Capture the cell that displays the provided text and extract its [x, y] central coordinate. 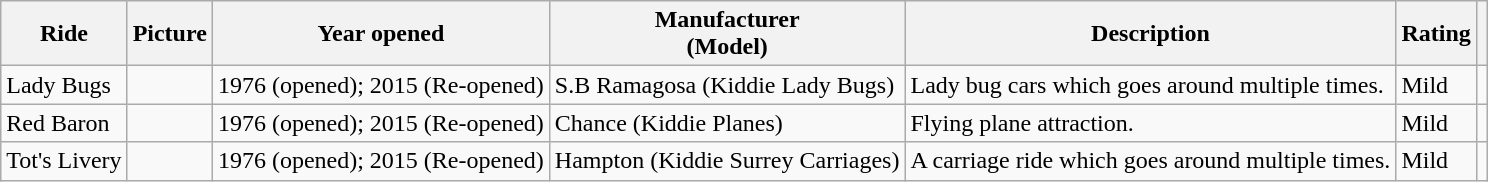
Description [1150, 34]
Picture [170, 34]
S.B Ramagosa (Kiddie Lady Bugs) [727, 85]
Lady Bugs [64, 85]
Hampton (Kiddie Surrey Carriages) [727, 161]
A carriage ride which goes around multiple times. [1150, 161]
Chance (Kiddie Planes) [727, 123]
Tot's Livery [64, 161]
Manufacturer(Model) [727, 34]
Year opened [380, 34]
Red Baron [64, 123]
Lady bug cars which goes around multiple times. [1150, 85]
Flying plane attraction. [1150, 123]
Rating [1436, 34]
Ride [64, 34]
